Scan for the cell matching the given text and deliver its (x, y) coordinate at center. 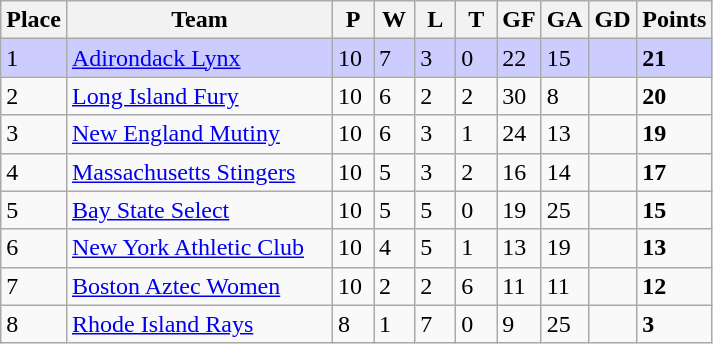
Place (34, 20)
20 (674, 96)
12 (674, 286)
21 (674, 58)
Team (199, 20)
Rhode Island Rays (199, 324)
Long Island Fury (199, 96)
9 (519, 324)
30 (519, 96)
Points (674, 20)
New England Mutiny (199, 134)
GA (564, 20)
14 (564, 172)
New York Athletic Club (199, 248)
17 (674, 172)
Bay State Select (199, 210)
22 (519, 58)
T (476, 20)
16 (519, 172)
L (436, 20)
Massachusetts Stingers (199, 172)
GD (612, 20)
Boston Aztec Women (199, 286)
24 (519, 134)
Adirondack Lynx (199, 58)
GF (519, 20)
P (354, 20)
W (394, 20)
